Scan for the cell matching the given text and deliver its [X, Y] coordinate at center. 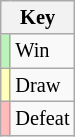
Key [38, 17]
Win [42, 51]
Draw [42, 85]
Defeat [42, 118]
